Scan for the cell matching the given text and deliver its (x, y) coordinate at center. 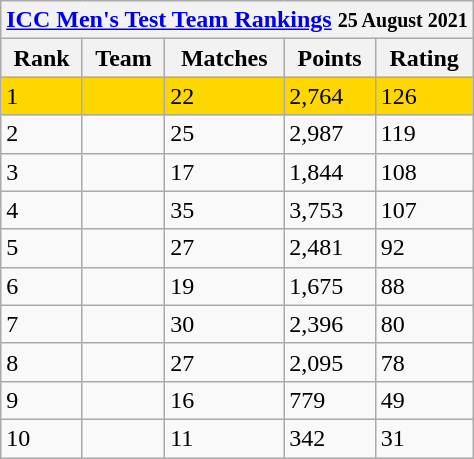
Team (123, 58)
126 (424, 96)
4 (42, 210)
17 (224, 172)
1 (42, 96)
342 (330, 438)
1,675 (330, 286)
ICC Men's Test Team Rankings 25 August 2021 (237, 20)
5 (42, 248)
2,987 (330, 134)
3 (42, 172)
2,764 (330, 96)
88 (424, 286)
6 (42, 286)
30 (224, 324)
80 (424, 324)
Points (330, 58)
7 (42, 324)
2,095 (330, 362)
35 (224, 210)
779 (330, 400)
22 (224, 96)
10 (42, 438)
2 (42, 134)
92 (424, 248)
16 (224, 400)
3,753 (330, 210)
49 (424, 400)
31 (424, 438)
Matches (224, 58)
2,396 (330, 324)
25 (224, 134)
78 (424, 362)
107 (424, 210)
8 (42, 362)
9 (42, 400)
119 (424, 134)
2,481 (330, 248)
1,844 (330, 172)
Rating (424, 58)
108 (424, 172)
Rank (42, 58)
11 (224, 438)
19 (224, 286)
